Capture the cell that displays the provided text and extract its [x, y] central coordinate. 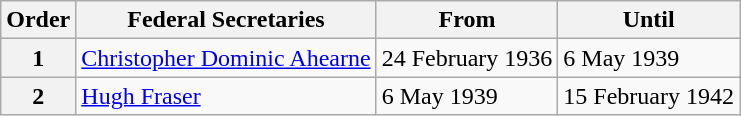
From [467, 20]
15 February 1942 [649, 96]
Hugh Fraser [226, 96]
1 [38, 58]
24 February 1936 [467, 58]
Federal Secretaries [226, 20]
Order [38, 20]
Until [649, 20]
2 [38, 96]
Christopher Dominic Ahearne [226, 58]
